Find where the given text appears and provide that cell's center as [x, y] coordinate. 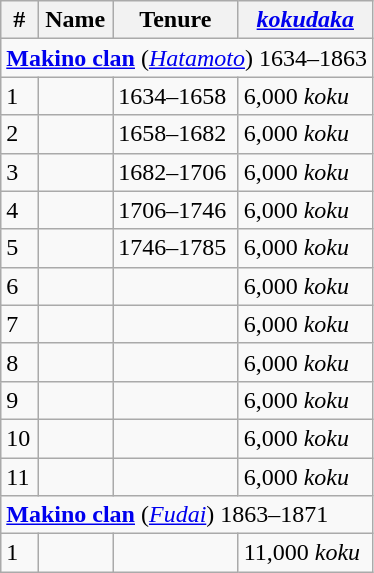
1746–1785 [176, 248]
1658–1682 [176, 134]
kokudaka [305, 20]
6 [20, 286]
# [20, 20]
1634–1658 [176, 96]
Makino clan (Fudai) 1863–1871 [187, 515]
9 [20, 400]
11 [20, 477]
Tenure [176, 20]
10 [20, 438]
1682–1706 [176, 172]
3 [20, 172]
11,000 koku [305, 553]
Name [76, 20]
1706–1746 [176, 210]
2 [20, 134]
8 [20, 362]
Makino clan (Hatamoto) 1634–1863 [187, 58]
5 [20, 248]
4 [20, 210]
7 [20, 324]
